From the cell containing the given text, extract its center point as [x, y] coordinate. 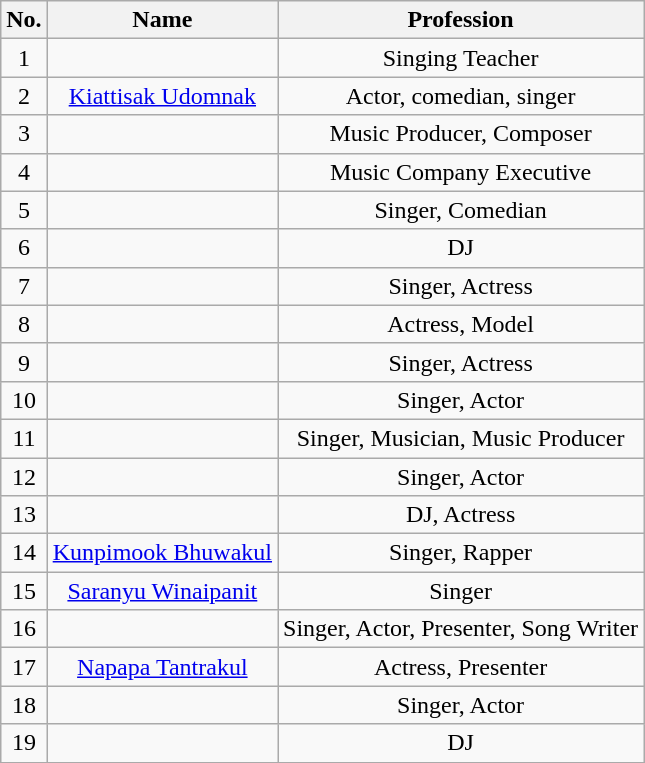
14 [24, 553]
3 [24, 134]
Music Producer, Composer [461, 134]
4 [24, 172]
Profession [461, 20]
Actress, Model [461, 324]
9 [24, 362]
1 [24, 58]
15 [24, 591]
7 [24, 286]
Singer, Actor, Presenter, Song Writer [461, 629]
18 [24, 705]
6 [24, 248]
Singer, Rapper [461, 553]
10 [24, 400]
Name [162, 20]
No. [24, 20]
Kiattisak Udomnak [162, 96]
DJ, Actress [461, 515]
19 [24, 743]
13 [24, 515]
11 [24, 438]
Saranyu Winaipanit [162, 591]
Actor, comedian, singer [461, 96]
12 [24, 477]
Singer [461, 591]
16 [24, 629]
Singer, Musician, Music Producer [461, 438]
17 [24, 667]
Napapa Tantrakul [162, 667]
Music Company Executive [461, 172]
2 [24, 96]
8 [24, 324]
Actress, Presenter [461, 667]
Singing Teacher [461, 58]
Singer, Comedian [461, 210]
Kunpimook Bhuwakul [162, 553]
5 [24, 210]
